Return (x, y) of the center of cell containing provided text 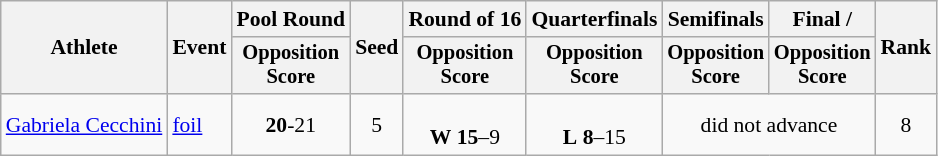
L 8–15 (594, 124)
Semifinals (716, 19)
foil (199, 124)
did not advance (768, 124)
Quarterfinals (594, 19)
20-21 (290, 124)
W 15–9 (464, 124)
Final / (822, 19)
Round of 16 (464, 19)
Event (199, 48)
8 (906, 124)
Pool Round (290, 19)
Rank (906, 48)
Gabriela Cecchini (84, 124)
Seed (376, 48)
Athlete (84, 48)
5 (376, 124)
